Scan for the cell matching the given text and deliver its [X, Y] coordinate at center. 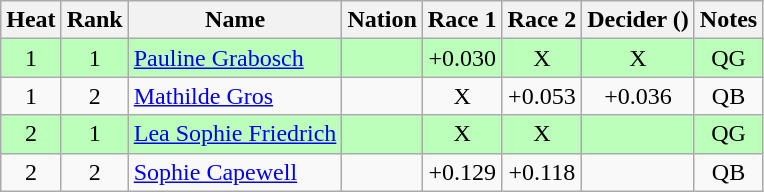
Race 1 [462, 20]
Name [235, 20]
+0.053 [542, 96]
Nation [382, 20]
Decider () [638, 20]
+0.129 [462, 172]
Mathilde Gros [235, 96]
+0.036 [638, 96]
+0.030 [462, 58]
Race 2 [542, 20]
Pauline Grabosch [235, 58]
Lea Sophie Friedrich [235, 134]
Rank [94, 20]
Heat [31, 20]
Sophie Capewell [235, 172]
+0.118 [542, 172]
Notes [728, 20]
